Extract the (x, y) coordinate from the center of the cell holding the provided text.  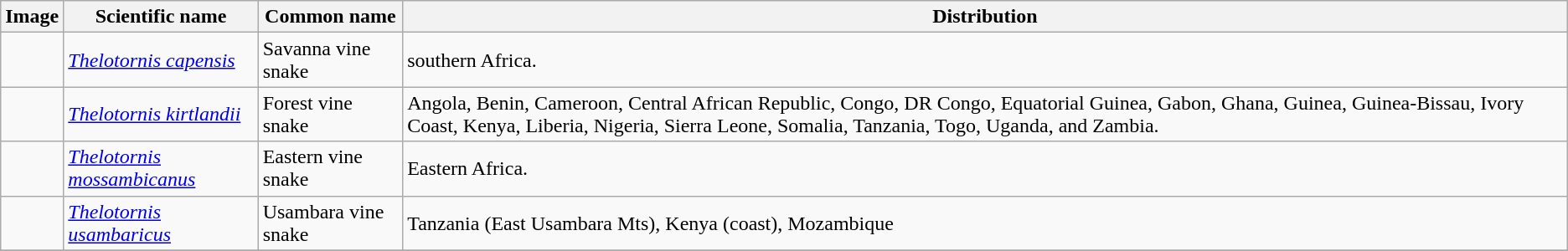
Scientific name (161, 17)
Thelotornis mossambicanus (161, 169)
Thelotornis usambaricus (161, 223)
Distribution (985, 17)
Common name (330, 17)
Thelotornis capensis (161, 60)
Usambara vine snake (330, 223)
Thelotornis kirtlandii (161, 114)
Eastern Africa. (985, 169)
Tanzania (East Usambara Mts), Kenya (coast), Mozambique (985, 223)
Savanna vine snake (330, 60)
Forest vine snake (330, 114)
southern Africa. (985, 60)
Eastern vine snake (330, 169)
Image (32, 17)
